Pinpoint the cell where the given text exists, returning its (X, Y) midpoint coordinate. 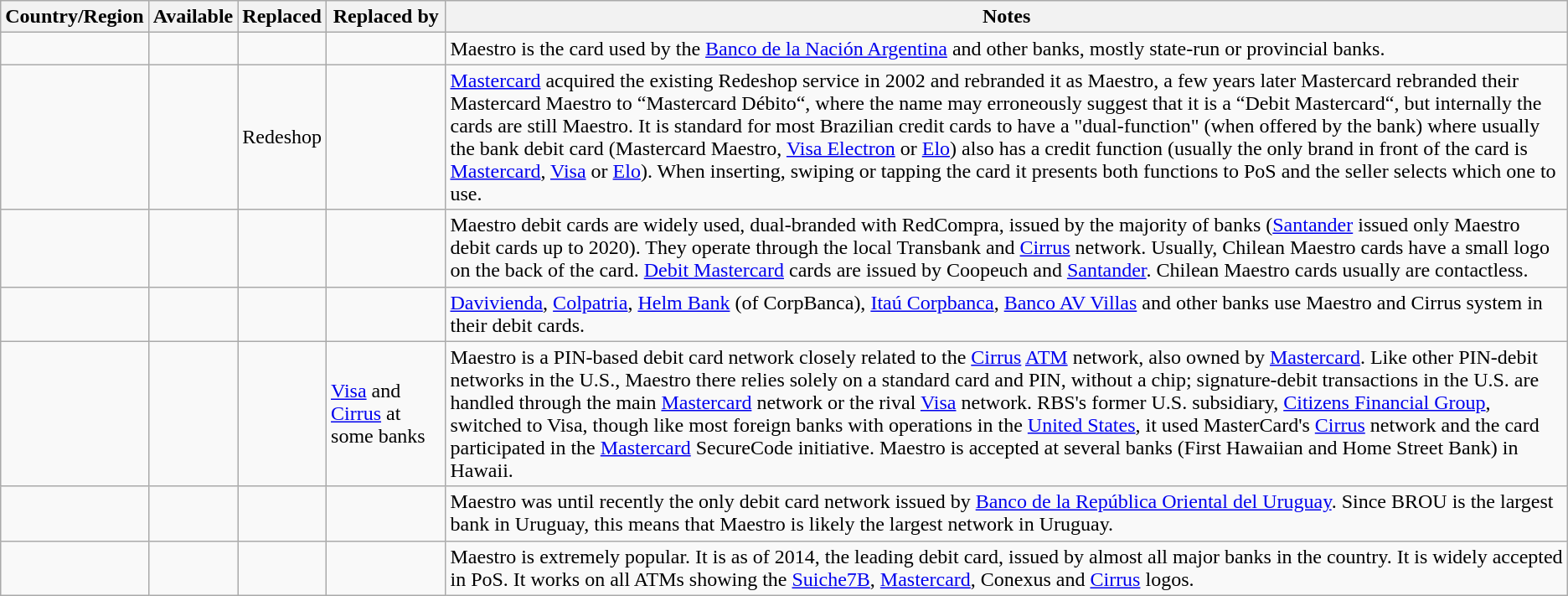
Davivienda, Colpatria, Helm Bank (of CorpBanca), Itaú Corpbanca, Banco AV Villas and other banks use Maestro and Cirrus system in their debit cards. (1007, 314)
Available (193, 17)
Visa and Cirrus at some banks (386, 414)
Country/Region (75, 17)
Notes (1007, 17)
Replaced (282, 17)
Redeshop (282, 137)
Replaced by (386, 17)
Maestro is the card used by the Banco de la Nación Argentina and other banks, mostly state-run or provincial banks. (1007, 49)
